Scan for the cell matching the given text and deliver its (x, y) coordinate at center. 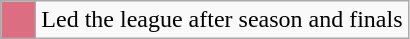
Led the league after season and finals (222, 20)
